Pinpoint the cell where the given text exists, returning its [x, y] midpoint coordinate. 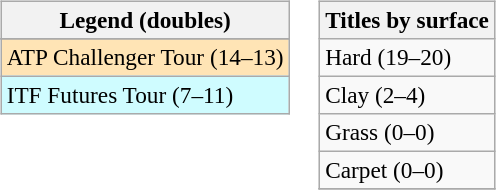
Legend (doubles) [145, 20]
Clay (2–4) [408, 95]
Hard (19–20) [408, 57]
ITF Futures Tour (7–11) [145, 95]
Carpet (0–0) [408, 171]
Titles by surface [408, 20]
Grass (0–0) [408, 133]
ATP Challenger Tour (14–13) [145, 57]
